Find where the given text appears and provide that cell's center as (X, Y) coordinate. 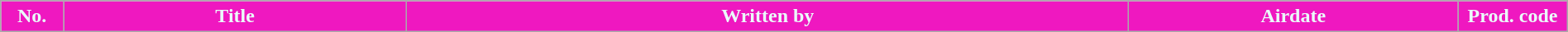
Airdate (1293, 16)
Prod. code (1513, 16)
Written by (767, 16)
No. (32, 16)
Title (235, 16)
